Pinpoint the cell where the given text exists, returning its (x, y) midpoint coordinate. 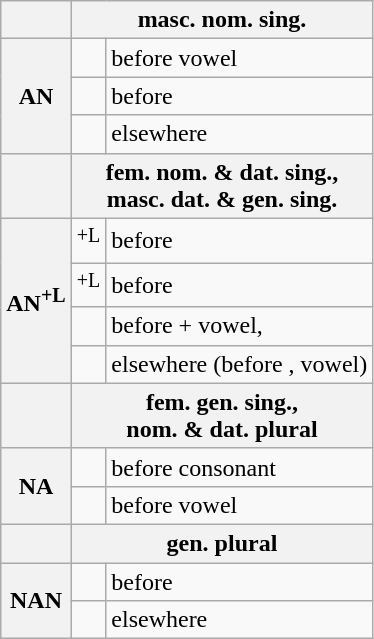
NAN (36, 601)
gen. plural (222, 543)
AN (36, 96)
NA (36, 486)
fem. gen. sing.,nom. & dat. plural (222, 416)
before consonant (240, 467)
masc. nom. sing. (222, 20)
fem. nom. & dat. sing.,masc. dat. & gen. sing. (222, 186)
elsewhere (before , vowel) (240, 364)
before + vowel, (240, 326)
AN+L (36, 300)
